Provide the [x, y] coordinate of the cell's center where the given text is located.  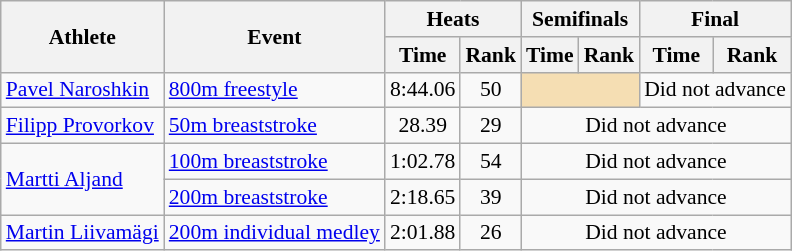
800m freestyle [274, 90]
200m individual medley [274, 233]
50 [490, 90]
200m breaststroke [274, 197]
1:02.78 [422, 162]
Final [715, 19]
Semifinals [580, 19]
Heats [453, 19]
29 [490, 126]
Event [274, 36]
Pavel Naroshkin [82, 90]
54 [490, 162]
50m breaststroke [274, 126]
2:18.65 [422, 197]
Athlete [82, 36]
39 [490, 197]
Martti Aljand [82, 180]
28.39 [422, 126]
Filipp Provorkov [82, 126]
100m breaststroke [274, 162]
8:44.06 [422, 90]
Martin Liivamägi [82, 233]
26 [490, 233]
2:01.88 [422, 233]
